Output the (X, Y) coordinate of the center of the cell containing the given text.  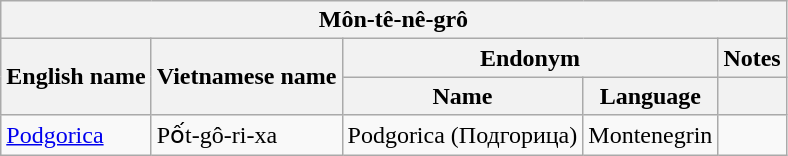
Vietnamese name (246, 77)
Podgorica (Подгорица) (462, 135)
Môn-tê-nê-grô (394, 20)
Podgorica (76, 135)
Pốt-gô-ri-xa (246, 135)
Montenegrin (650, 135)
Endonym (530, 58)
English name (76, 77)
Notes (752, 58)
Name (462, 96)
Language (650, 96)
